Provide the [x, y] coordinate of the cell's center where the given text is located.  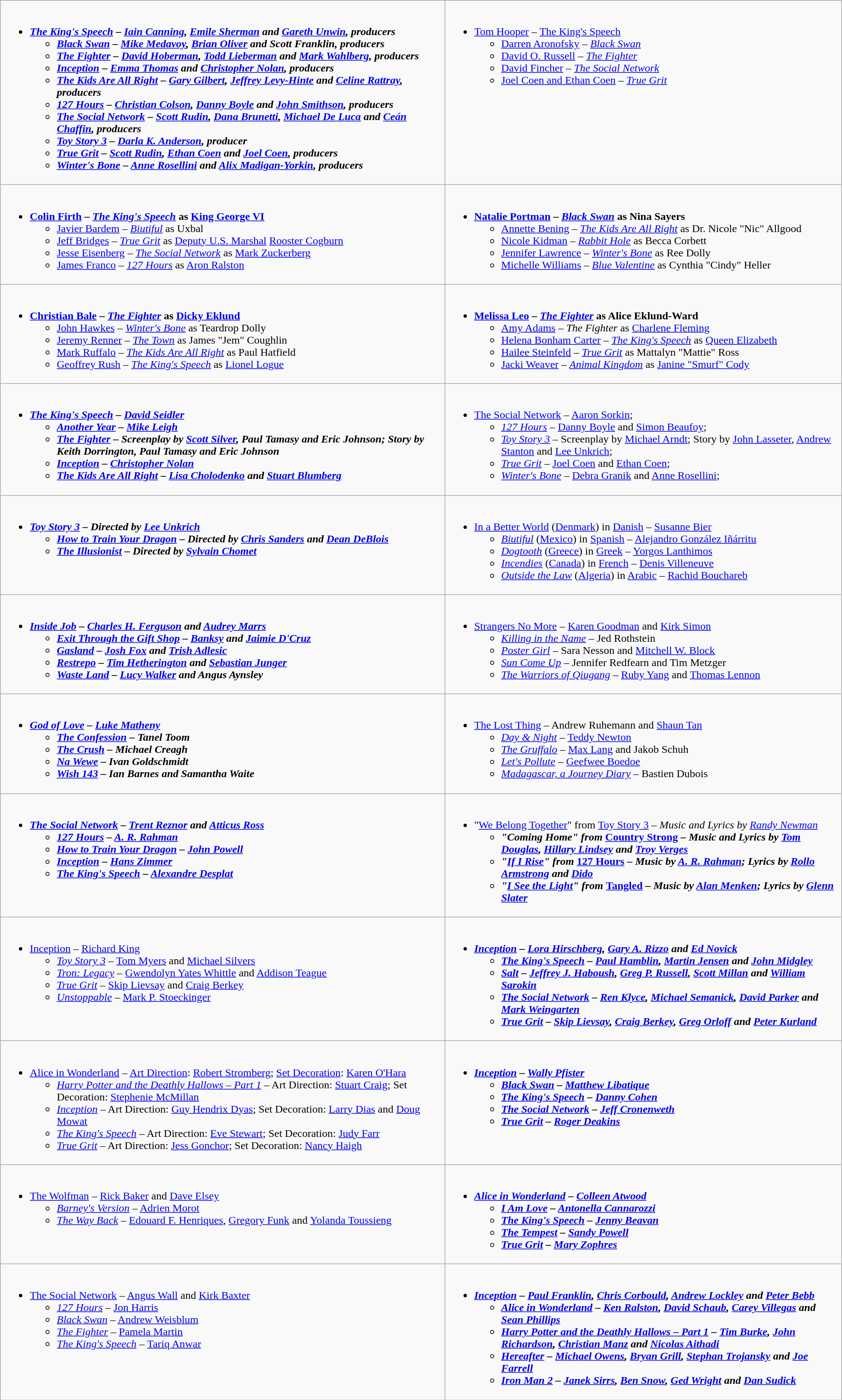
The Wolfman – Rick Baker and Dave ElseyBarney's Version – Adrien MorotThe Way Back – Edouard F. Henriques, Gregory Funk and Yolanda Toussieng [223, 1214]
God of Love – Luke MathenyThe Confession – Tanel ToomThe Crush – Michael CreaghNa Wewe – Ivan GoldschmidtWish 143 – Ian Barnes and Samantha Waite [223, 744]
Inception – Wally PfisterBlack Swan – Matthew LibatiqueThe King's Speech – Danny CohenThe Social Network – Jeff CronenwethTrue Grit – Roger Deakins [643, 1103]
